Determine the [X, Y] coordinate at the center of the cell enclosing the given text.  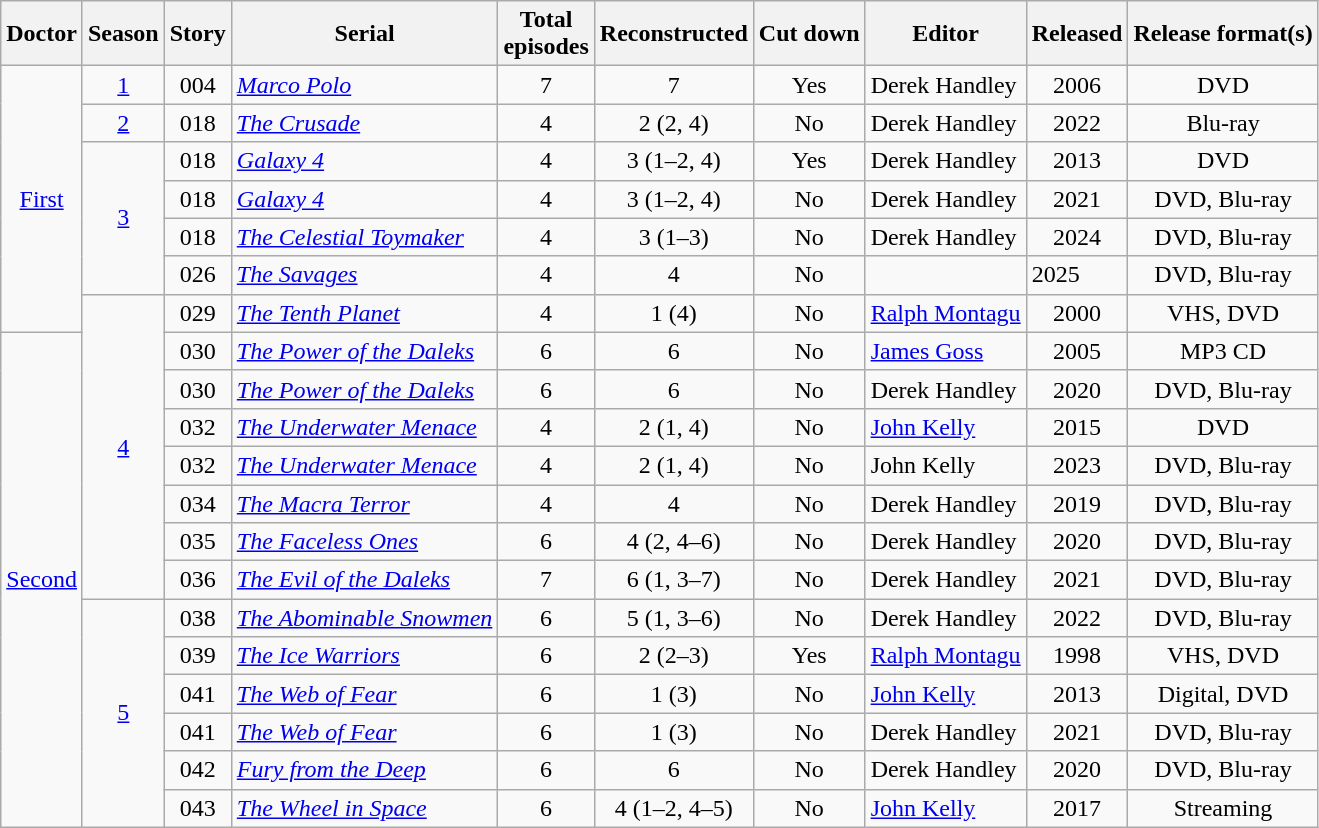
038 [198, 618]
1 (4) [674, 313]
The Celestial Toymaker [364, 237]
Digital, DVD [1223, 694]
Blu-ray [1223, 123]
042 [198, 770]
004 [198, 85]
2024 [1077, 237]
2025 [1077, 275]
Second [42, 580]
Story [198, 34]
3 [123, 218]
5 (1, 3–6) [674, 618]
The Crusade [364, 123]
Serial [364, 34]
Cut down [809, 34]
1998 [1077, 656]
036 [198, 580]
MP3 CD [1223, 351]
Fury from the Deep [364, 770]
043 [198, 808]
The Macra Terror [364, 503]
The Wheel in Space [364, 808]
Streaming [1223, 808]
4 (2, 4–6) [674, 542]
029 [198, 313]
1 [123, 85]
The Tenth Planet [364, 313]
The Ice Warriors [364, 656]
2005 [1077, 351]
Doctor [42, 34]
2019 [1077, 503]
2 (2, 4) [674, 123]
James Goss [946, 351]
Released [1077, 34]
First [42, 199]
3 (1–3) [674, 237]
2023 [1077, 465]
Season [123, 34]
Totalepisodes [546, 34]
035 [198, 542]
2 (2–3) [674, 656]
026 [198, 275]
Marco Polo [364, 85]
2017 [1077, 808]
Reconstructed [674, 34]
The Savages [364, 275]
2 [123, 123]
5 [123, 713]
2000 [1077, 313]
The Abominable Snowmen [364, 618]
The Evil of the Daleks [364, 580]
The Faceless Ones [364, 542]
034 [198, 503]
2006 [1077, 85]
Release format(s) [1223, 34]
4 (1–2, 4–5) [674, 808]
6 (1, 3–7) [674, 580]
2015 [1077, 427]
Editor [946, 34]
039 [198, 656]
